Detect which cell encompasses the target text, then output its [x, y] center coordinate. 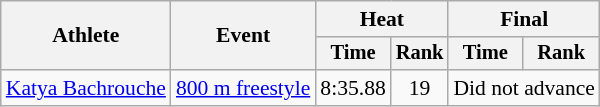
19 [420, 88]
Did not advance [524, 88]
8:35.88 [352, 88]
Final [524, 19]
Event [243, 36]
Katya Bachrouche [86, 88]
Heat [382, 19]
Athlete [86, 36]
800 m freestyle [243, 88]
